Find where the given text appears and provide that cell's center as [x, y] coordinate. 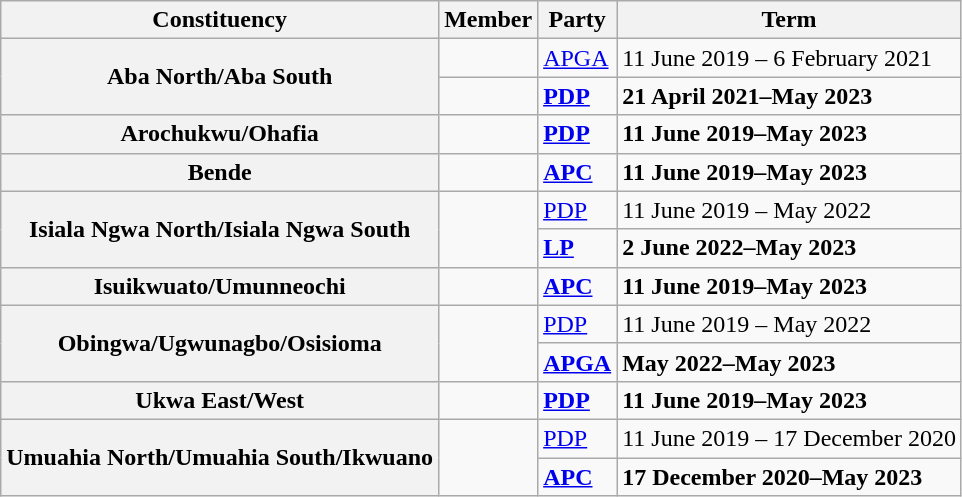
Isiala Ngwa North/Isiala Ngwa South [220, 229]
Constituency [220, 20]
21 April 2021–May 2023 [790, 96]
Bende [220, 172]
Arochukwu/Ohafia [220, 134]
2 June 2022–May 2023 [790, 248]
Ukwa East/West [220, 400]
17 December 2020–May 2023 [790, 477]
Term [790, 20]
Umuahia North/Umuahia South/Ikwuano [220, 457]
11 June 2019 – 6 February 2021 [790, 58]
11 June 2019 – 17 December 2020 [790, 438]
May 2022–May 2023 [790, 362]
Party [578, 20]
Obingwa/Ugwunagbo/Osisioma [220, 343]
Aba North/Aba South [220, 77]
LP [578, 248]
Isuikwuato/Umunneochi [220, 286]
Member [488, 20]
